Determine the [X, Y] coordinate at the center of the cell enclosing the given text.  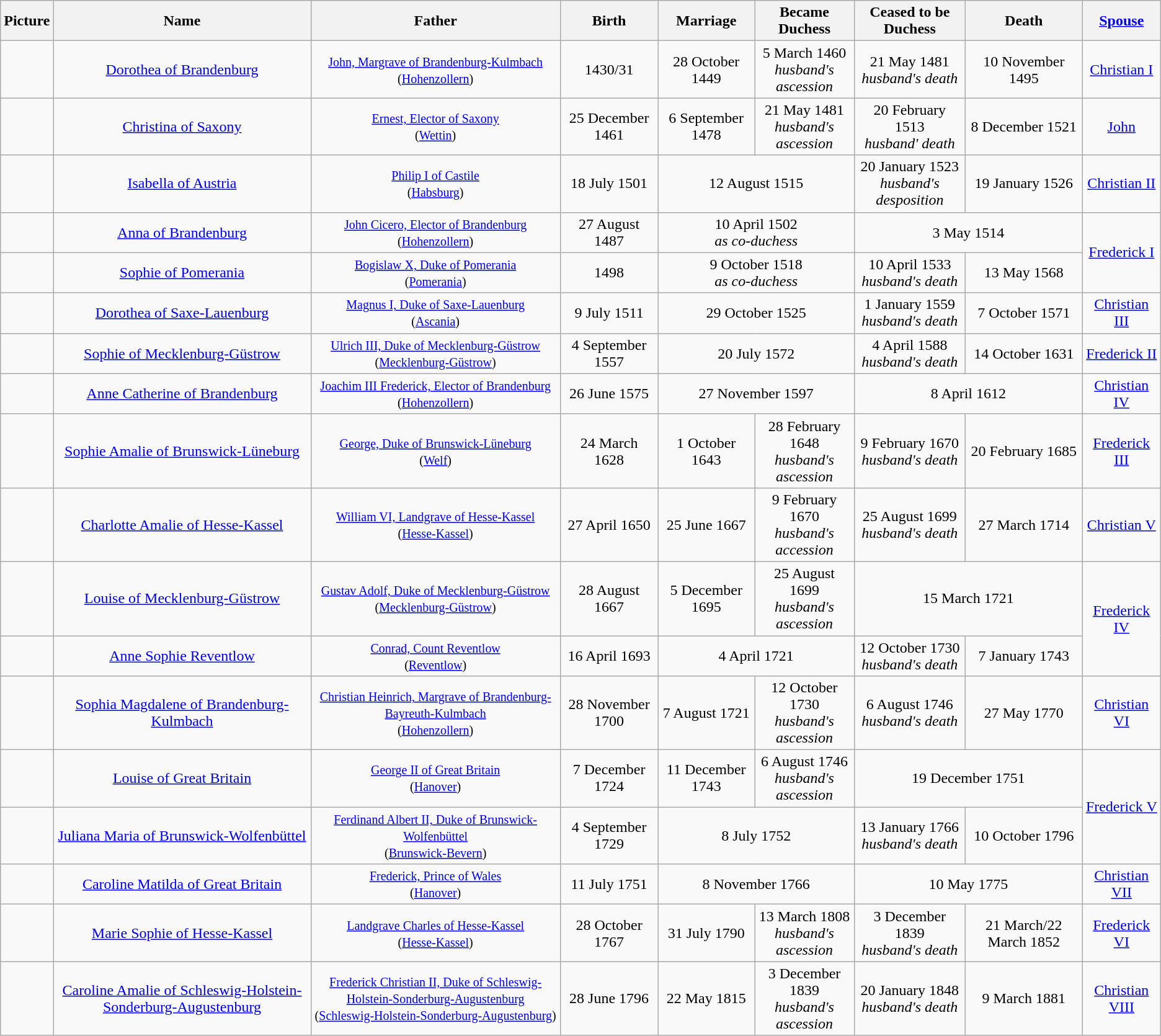
Juliana Maria of Brunswick-Wolfenbüttel [182, 836]
Christian I [1121, 69]
Ferdinand Albert II, Duke of Brunswick-Wolfenbüttel(Brunswick-Bevern) [435, 836]
Frederick I [1121, 252]
21 March/22 March 1852 [1023, 933]
25 June 1667 [706, 525]
18 July 1501 [609, 184]
Bogislaw X, Duke of Pomerania(Pomerania) [435, 273]
Caroline Matilda of Great Britain [182, 885]
10 November 1495 [1023, 69]
Gustav Adolf, Duke of Mecklenburg-Güstrow(Mecklenburg-Güstrow) [435, 598]
6 August 1746husband's death [909, 713]
28 October 1449 [706, 69]
Ceased to be Duchess [909, 21]
1498 [609, 273]
19 December 1751 [968, 779]
7 August 1721 [706, 713]
5 December 1695 [706, 598]
3 December 1839husband's death [909, 933]
Christian VI [1121, 713]
9 July 1511 [609, 313]
Father [435, 21]
9 March 1881 [1023, 999]
13 May 1568 [1023, 273]
Christian II [1121, 184]
George II of Great Britain(Hanover) [435, 779]
Anne Sophie Reventlow [182, 655]
29 October 1525 [757, 313]
1 October 1643 [706, 450]
Marriage [706, 21]
Dorothea of Saxe-Lauenburg [182, 313]
4 April 1721 [757, 655]
3 May 1514 [968, 232]
Picture [27, 21]
14 October 1631 [1023, 354]
20 January 1848husband's death [909, 999]
28 February 1648 husband's ascession [805, 450]
10 May 1775 [968, 885]
Sophia Magdalene of Brandenburg-Kulmbach [182, 713]
5 March 1460husband's ascession [805, 69]
Frederick IV [1121, 618]
Birth [609, 21]
22 May 1815 [706, 999]
3 December 1839husband's ascession [805, 999]
Joachim III Frederick, Elector of Brandenburg(Hohenzollern) [435, 393]
26 June 1575 [609, 393]
Anna of Brandenburg [182, 232]
19 January 1526 [1023, 184]
Conrad, Count Reventlow(Reventlow) [435, 655]
24 March 1628 [609, 450]
Anne Catherine of Brandenburg [182, 393]
12 August 1515 [757, 184]
10 April 1502as co-duchess [757, 232]
Louise of Great Britain [182, 779]
27 March 1714 [1023, 525]
8 April 1612 [968, 393]
Louise of Mecklenburg-Güstrow [182, 598]
13 January 1766husband's death [909, 836]
Christian VII [1121, 885]
John [1121, 127]
Sophie of Mecklenburg-Güstrow [182, 354]
Christian IV [1121, 393]
Frederick, Prince of Wales(Hanover) [435, 885]
13 March 1808husband's ascession [805, 933]
Isabella of Austria [182, 184]
1430/31 [609, 69]
Frederick VI [1121, 933]
Sophie of Pomerania [182, 273]
20 February 1513 husband' death [909, 127]
Spouse [1121, 21]
George, Duke of Brunswick-Lüneburg(Welf) [435, 450]
Frederick Christian II, Duke of Schleswig-Holstein-Sonderburg-Augustenburg(Schleswig-Holstein-Sonderburg-Augustenburg) [435, 999]
Christina of Saxony [182, 127]
8 July 1752 [757, 836]
28 October 1767 [609, 933]
15 March 1721 [968, 598]
10 October 1796 [1023, 836]
John Cicero, Elector of Brandenburg(Hohenzollern) [435, 232]
1 January 1559 husband's death [909, 313]
Frederick II [1121, 354]
Caroline Amalie of Schleswig-Holstein-Sonderburg-Augustenburg [182, 999]
4 September 1557 [609, 354]
Christian VIII [1121, 999]
6 August 1746husband's ascession [805, 779]
4 September 1729 [609, 836]
10 April 1533husband's death [909, 273]
William VI, Landgrave of Hesse-Kassel(Hesse-Kassel) [435, 525]
Frederick V [1121, 807]
11 December 1743 [706, 779]
Sophie Amalie of Brunswick-Lüneburg [182, 450]
8 December 1521 [1023, 127]
16 April 1693 [609, 655]
20 February 1685 [1023, 450]
7 January 1743 [1023, 655]
Christian III [1121, 313]
7 October 1571 [1023, 313]
8 November 1766 [757, 885]
Marie Sophie of Hesse-Kassel [182, 933]
27 May 1770 [1023, 713]
4 April 1588 husband's death [909, 354]
25 December 1461 [609, 127]
John, Margrave of Brandenburg-Kulmbach(Hohenzollern) [435, 69]
9 February 1670husband's accession [805, 525]
Christian V [1121, 525]
27 August 1487 [609, 232]
Landgrave Charles of Hesse-Kassel(Hesse-Kassel) [435, 933]
9 February 1670 husband's death [909, 450]
Ulrich III, Duke of Mecklenburg-Güstrow(Mecklenburg-Güstrow) [435, 354]
11 July 1751 [609, 885]
Name [182, 21]
Charlotte Amalie of Hesse-Kassel [182, 525]
21 May 1481husband's death [909, 69]
6 September 1478 [706, 127]
Dorothea of Brandenburg [182, 69]
27 November 1597 [757, 393]
Philip I of Castile(Habsburg) [435, 184]
25 August 1699husband's death [909, 525]
9 October 1518as co-duchess [757, 273]
12 October 1730husband's ascession [805, 713]
Magnus I, Duke of Saxe-Lauenburg(Ascania) [435, 313]
28 August 1667 [609, 598]
Ernest, Elector of Saxony(Wettin) [435, 127]
Became Duchess [805, 21]
Death [1023, 21]
20 July 1572 [757, 354]
28 November 1700 [609, 713]
21 May 1481husband's ascession [805, 127]
28 June 1796 [609, 999]
20 January 1523husband's desposition [909, 184]
27 April 1650 [609, 525]
12 October 1730husband's death [909, 655]
Frederick III [1121, 450]
31 July 1790 [706, 933]
Christian Heinrich, Margrave of Brandenburg-Bayreuth-Kulmbach(Hohenzollern) [435, 713]
25 August 1699husband's ascession [805, 598]
7 December 1724 [609, 779]
